For the text-containing cell, return its midpoint in [X, Y] coordinate format. 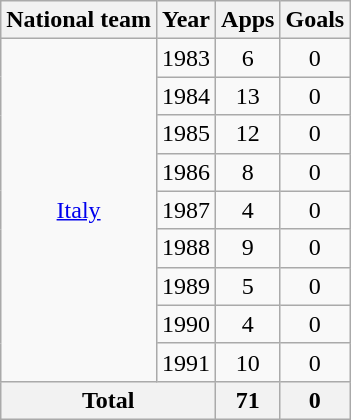
12 [248, 134]
5 [248, 286]
National team [79, 20]
13 [248, 96]
Goals [315, 20]
Italy [79, 210]
Apps [248, 20]
71 [248, 400]
9 [248, 248]
8 [248, 172]
1990 [186, 324]
1983 [186, 58]
10 [248, 362]
1988 [186, 248]
6 [248, 58]
Total [108, 400]
1984 [186, 96]
Year [186, 20]
1985 [186, 134]
1987 [186, 210]
1986 [186, 172]
1991 [186, 362]
1989 [186, 286]
